Scan for the cell matching the given text and deliver its (x, y) coordinate at center. 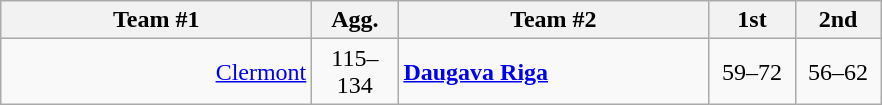
2nd (838, 20)
Agg. (355, 20)
Team #1 (156, 20)
Team #2 (554, 20)
59–72 (752, 72)
115–134 (355, 72)
1st (752, 20)
Daugava Riga (554, 72)
56–62 (838, 72)
Clermont (156, 72)
